From the cell containing the given text, extract its center point as (x, y) coordinate. 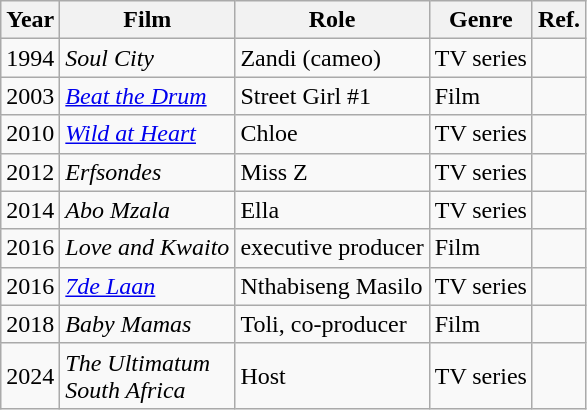
Miss Z (332, 172)
Ella (332, 210)
2010 (30, 134)
2024 (30, 376)
Love and Kwaito (148, 248)
Ref. (558, 20)
Baby Mamas (148, 324)
Soul City (148, 58)
2003 (30, 96)
Erfsondes (148, 172)
Genre (480, 20)
Year (30, 20)
Beat the Drum (148, 96)
Host (332, 376)
Street Girl #1 (332, 96)
Chloe (332, 134)
Zandi (cameo) (332, 58)
1994 (30, 58)
2018 (30, 324)
executive producer (332, 248)
Role (332, 20)
2014 (30, 210)
Abo Mzala (148, 210)
2012 (30, 172)
Nthabiseng Masilo (332, 286)
7de Laan (148, 286)
The UltimatumSouth Africa (148, 376)
Toli, co-producer (332, 324)
Wild at Heart (148, 134)
